Detect which cell encompasses the target text, then output its (X, Y) center coordinate. 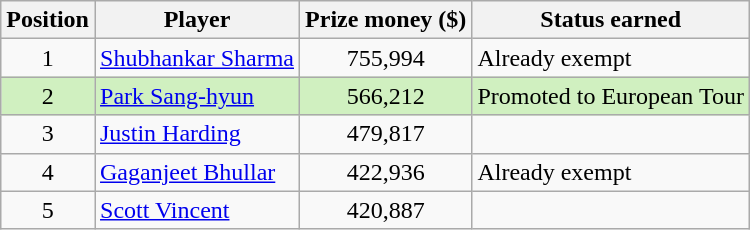
Player (196, 20)
3 (48, 134)
Prize money ($) (386, 20)
422,936 (386, 172)
Scott Vincent (196, 210)
2 (48, 96)
4 (48, 172)
5 (48, 210)
Shubhankar Sharma (196, 58)
Promoted to European Tour (611, 96)
Park Sang-hyun (196, 96)
566,212 (386, 96)
1 (48, 58)
479,817 (386, 134)
Status earned (611, 20)
Gaganjeet Bhullar (196, 172)
755,994 (386, 58)
Position (48, 20)
420,887 (386, 210)
Justin Harding (196, 134)
